Scan for the cell matching the given text and deliver its [X, Y] coordinate at center. 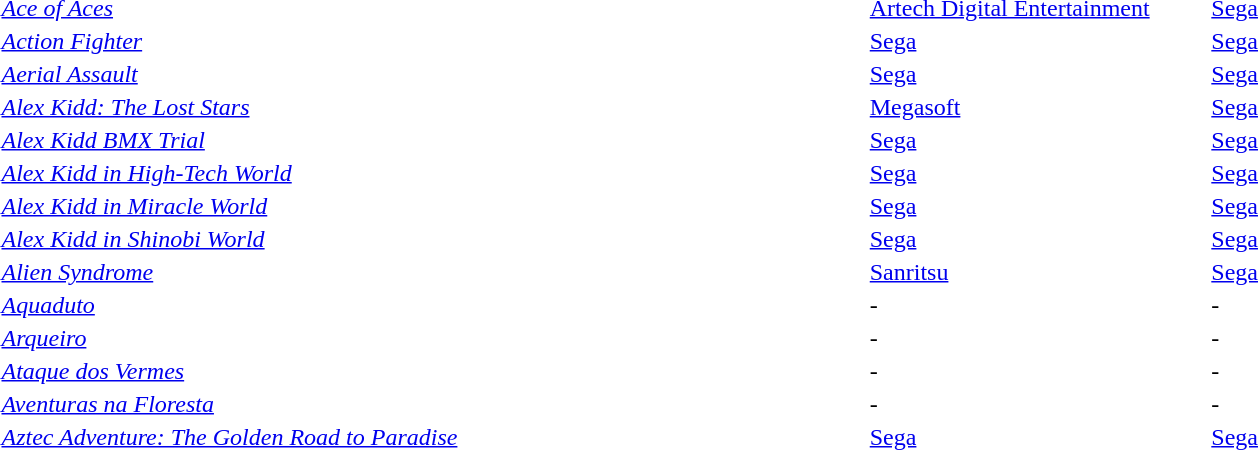
Alex Kidd: The Lost Stars [432, 107]
Action Fighter [432, 41]
Alien Syndrome [432, 272]
Alex Kidd in Shinobi World [432, 239]
Sanritsu [1038, 272]
Aventuras na Floresta [432, 404]
Alex Kidd in Miracle World [432, 206]
Ataque dos Vermes [432, 371]
Aquaduto [432, 305]
Alex Kidd in High-Tech World [432, 173]
Arqueiro [432, 338]
Alex Kidd BMX Trial [432, 140]
Aerial Assault [432, 74]
Megasoft [1038, 107]
